Output the [X, Y] coordinate of the center of the cell containing the given text.  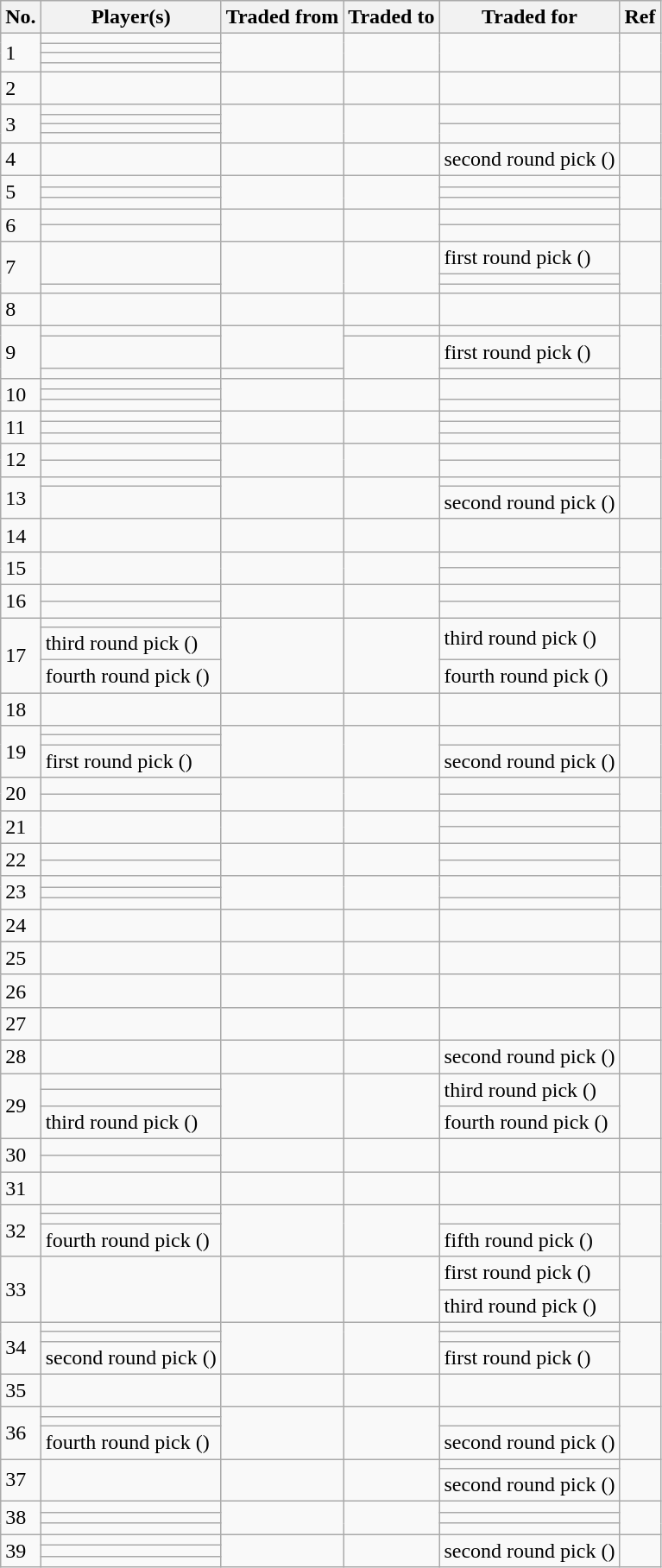
11 [21, 427]
1 [21, 53]
fifth round pick () [530, 1240]
6 [21, 225]
22 [21, 860]
4 [21, 159]
26 [21, 991]
16 [21, 601]
14 [21, 535]
24 [21, 925]
13 [21, 497]
No. [21, 17]
5 [21, 192]
38 [21, 1518]
Player(s) [131, 17]
18 [21, 709]
3 [21, 123]
34 [21, 1348]
35 [21, 1390]
29 [21, 1106]
31 [21, 1188]
30 [21, 1156]
33 [21, 1289]
23 [21, 892]
20 [21, 794]
7 [21, 268]
10 [21, 394]
21 [21, 827]
28 [21, 1056]
36 [21, 1433]
25 [21, 958]
Ref [640, 17]
2 [21, 88]
19 [21, 752]
12 [21, 460]
39 [21, 1551]
27 [21, 1023]
32 [21, 1231]
37 [21, 1479]
17 [21, 656]
8 [21, 310]
Traded from [281, 17]
15 [21, 568]
Traded to [392, 17]
9 [21, 352]
Traded for [530, 17]
